Search for the cell housing the specified text and yield its [x, y] center coordinate. 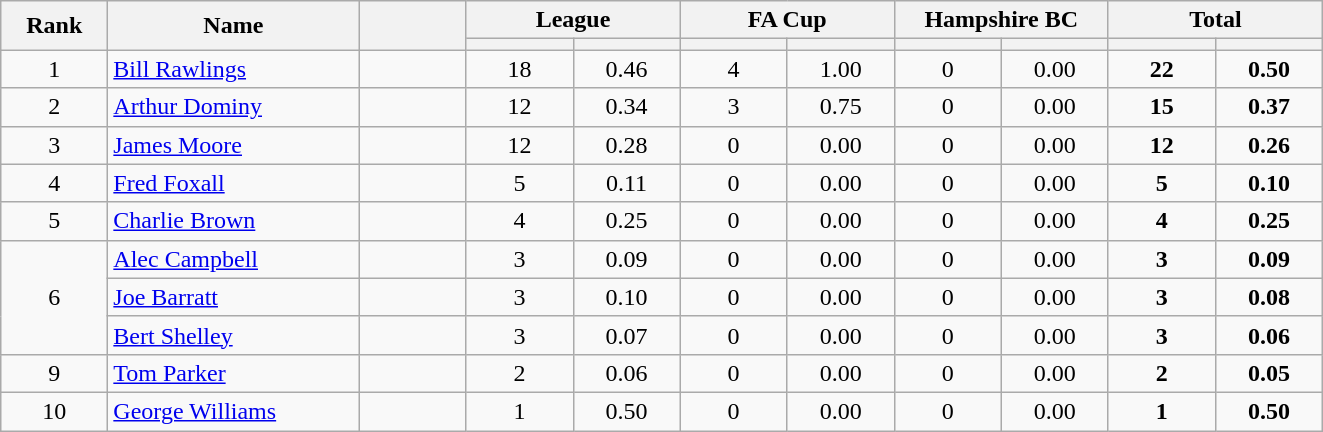
9 [54, 373]
James Moore [234, 145]
0.11 [626, 183]
Alec Campbell [234, 259]
6 [54, 297]
18 [520, 69]
0.75 [840, 107]
0.08 [1268, 297]
Total [1215, 20]
22 [1162, 69]
Fred Foxall [234, 183]
0.07 [626, 335]
Arthur Dominy [234, 107]
Hampshire BC [1001, 20]
Joe Barratt [234, 297]
Charlie Brown [234, 221]
15 [1162, 107]
League [573, 20]
0.34 [626, 107]
0.28 [626, 145]
Bert Shelley [234, 335]
0.46 [626, 69]
10 [54, 411]
1.00 [840, 69]
Tom Parker [234, 373]
Name [234, 26]
Bill Rawlings [234, 69]
0.26 [1268, 145]
0.37 [1268, 107]
George Williams [234, 411]
FA Cup [787, 20]
0.05 [1268, 373]
Rank [54, 26]
